Determine the (X, Y) coordinate at the center of the cell enclosing the given text.  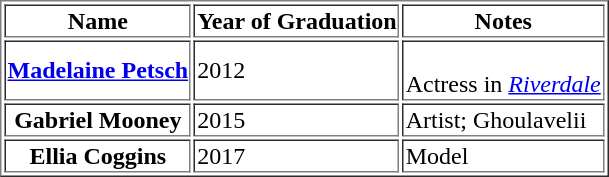
Model (504, 156)
2017 (297, 156)
2015 (297, 120)
Ellia Coggins (98, 156)
Year of Graduation (297, 20)
Actress in Riverdale (504, 70)
Gabriel Mooney (98, 120)
Notes (504, 20)
Name (98, 20)
2012 (297, 70)
Madelaine Petsch (98, 70)
Artist; Ghoulavelii (504, 120)
